Provide the [X, Y] coordinate of the cell's center where the given text is located.  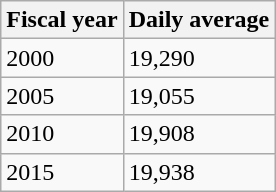
2015 [62, 172]
19,290 [199, 58]
19,055 [199, 96]
2000 [62, 58]
Fiscal year [62, 20]
2005 [62, 96]
Daily average [199, 20]
2010 [62, 134]
19,908 [199, 134]
19,938 [199, 172]
